Determine the [X, Y] coordinate at the center of the cell enclosing the given text.  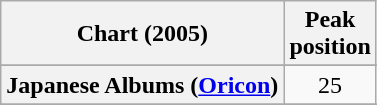
Chart (2005) [142, 34]
Japanese Albums (Oricon) [142, 85]
25 [330, 85]
Peakposition [330, 34]
